Return (x, y) of the center of cell containing provided text 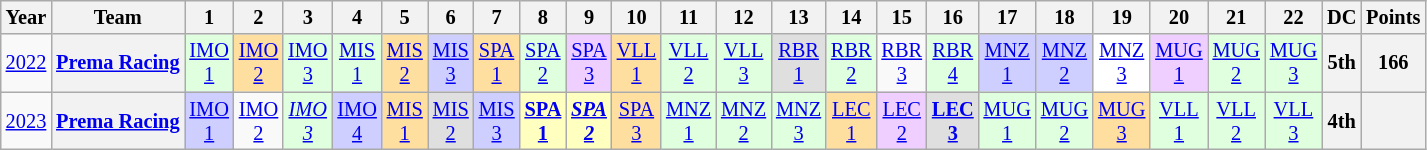
2023 (26, 121)
LEC3 (953, 121)
RBR4 (953, 63)
2 (258, 17)
LEC1 (851, 121)
4 (356, 17)
17 (1008, 17)
19 (1122, 17)
5th (1342, 63)
22 (1294, 17)
Team (118, 17)
9 (589, 17)
RBR2 (851, 63)
20 (1178, 17)
RBR3 (901, 63)
11 (688, 17)
166 (1393, 63)
2022 (26, 63)
RBR1 (798, 63)
12 (744, 17)
5 (405, 17)
21 (1236, 17)
7 (497, 17)
10 (636, 17)
3 (308, 17)
8 (544, 17)
15 (901, 17)
Points (1393, 17)
1 (208, 17)
16 (953, 17)
DC (1342, 17)
14 (851, 17)
4th (1342, 121)
IMO4 (356, 121)
13 (798, 17)
18 (1064, 17)
Year (26, 17)
LEC2 (901, 121)
6 (451, 17)
